Find where the given text appears and provide that cell's center as [x, y] coordinate. 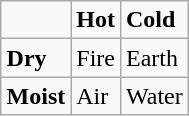
Dry [36, 58]
Water [154, 96]
Air [96, 96]
Fire [96, 58]
Earth [154, 58]
Moist [36, 96]
Hot [96, 20]
Cold [154, 20]
